Identify which cell holds the provided text, then report its (X, Y) central coordinate. 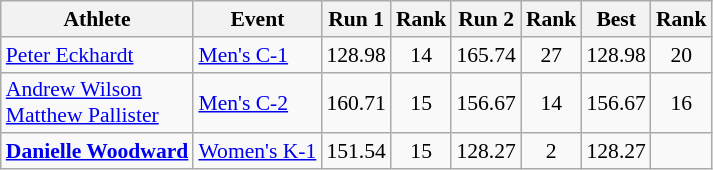
Men's C-1 (257, 55)
Run 1 (356, 19)
Event (257, 19)
20 (682, 55)
Best (616, 19)
Athlete (98, 19)
Women's K-1 (257, 152)
Peter Eckhardt (98, 55)
Men's C-2 (257, 102)
Run 2 (486, 19)
16 (682, 102)
160.71 (356, 102)
151.54 (356, 152)
2 (552, 152)
165.74 (486, 55)
Danielle Woodward (98, 152)
Andrew WilsonMatthew Pallister (98, 102)
27 (552, 55)
